Provide the [x, y] coordinate of the cell's center where the given text is located.  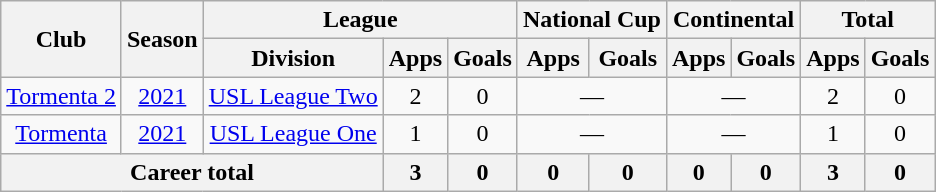
National Cup [592, 20]
Club [62, 39]
Tormenta 2 [62, 96]
USL League One [293, 134]
Tormenta [62, 134]
Continental [733, 20]
Career total [192, 172]
Total [868, 20]
Division [293, 58]
USL League Two [293, 96]
Season [162, 39]
League [360, 20]
